Output the [x, y] coordinate of the center of the cell containing the given text.  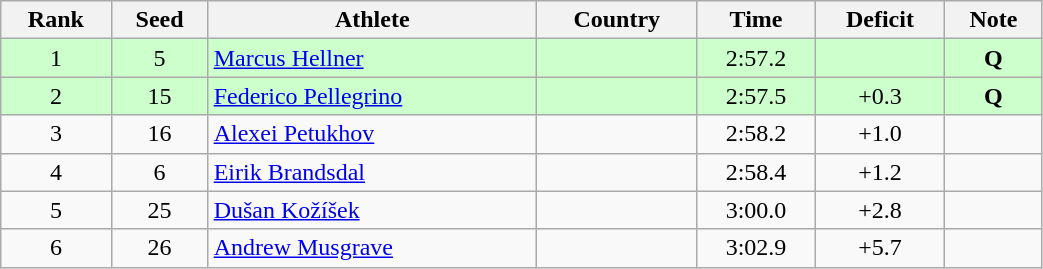
+1.0 [880, 134]
16 [160, 134]
3 [56, 134]
Time [756, 20]
15 [160, 96]
+2.8 [880, 210]
3:02.9 [756, 248]
Federico Pellegrino [372, 96]
Andrew Musgrave [372, 248]
3:00.0 [756, 210]
+1.2 [880, 172]
+5.7 [880, 248]
Rank [56, 20]
2 [56, 96]
+0.3 [880, 96]
Seed [160, 20]
25 [160, 210]
2:57.2 [756, 58]
Eirik Brandsdal [372, 172]
26 [160, 248]
2:58.4 [756, 172]
Athlete [372, 20]
Alexei Petukhov [372, 134]
Country [616, 20]
2:58.2 [756, 134]
Note [994, 20]
1 [56, 58]
Marcus Hellner [372, 58]
Dušan Kožíšek [372, 210]
4 [56, 172]
2:57.5 [756, 96]
Deficit [880, 20]
